Extract the [x, y] coordinate from the center of the cell holding the provided text.  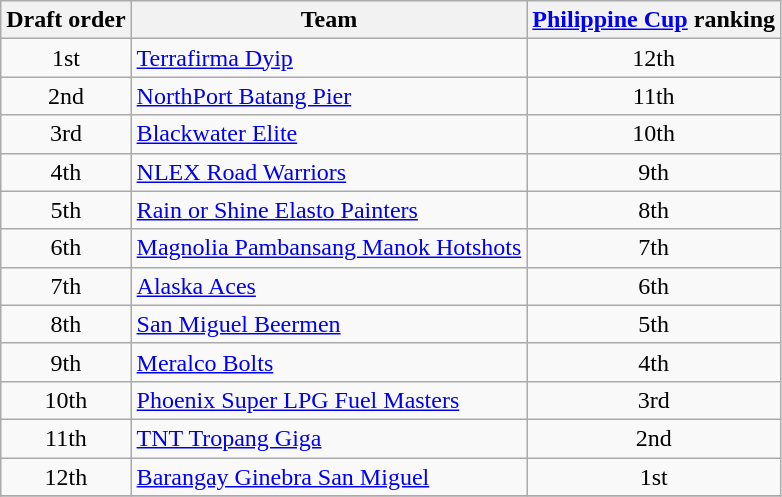
San Miguel Beermen [329, 324]
TNT Tropang Giga [329, 438]
Phoenix Super LPG Fuel Masters [329, 400]
Team [329, 20]
Meralco Bolts [329, 362]
Alaska Aces [329, 286]
NorthPort Batang Pier [329, 96]
NLEX Road Warriors [329, 172]
Magnolia Pambansang Manok Hotshots [329, 248]
Rain or Shine Elasto Painters [329, 210]
Terrafirma Dyip [329, 58]
Blackwater Elite [329, 134]
Barangay Ginebra San Miguel [329, 477]
Draft order [66, 20]
Philippine Cup ranking [654, 20]
